Find where the given text appears and provide that cell's center as (X, Y) coordinate. 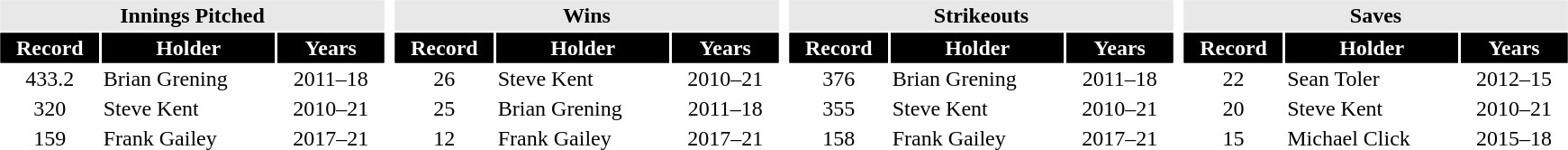
376 (838, 79)
355 (838, 109)
320 (50, 109)
20 (1233, 109)
Strikeouts (981, 14)
Saves (1375, 14)
25 (444, 109)
2012–15 (1515, 79)
22 (1233, 79)
Wins (586, 14)
26 (444, 79)
433.2 (50, 79)
Sean Toler (1373, 79)
Innings Pitched (192, 14)
